Output the (X, Y) coordinate of the center of the cell containing the given text.  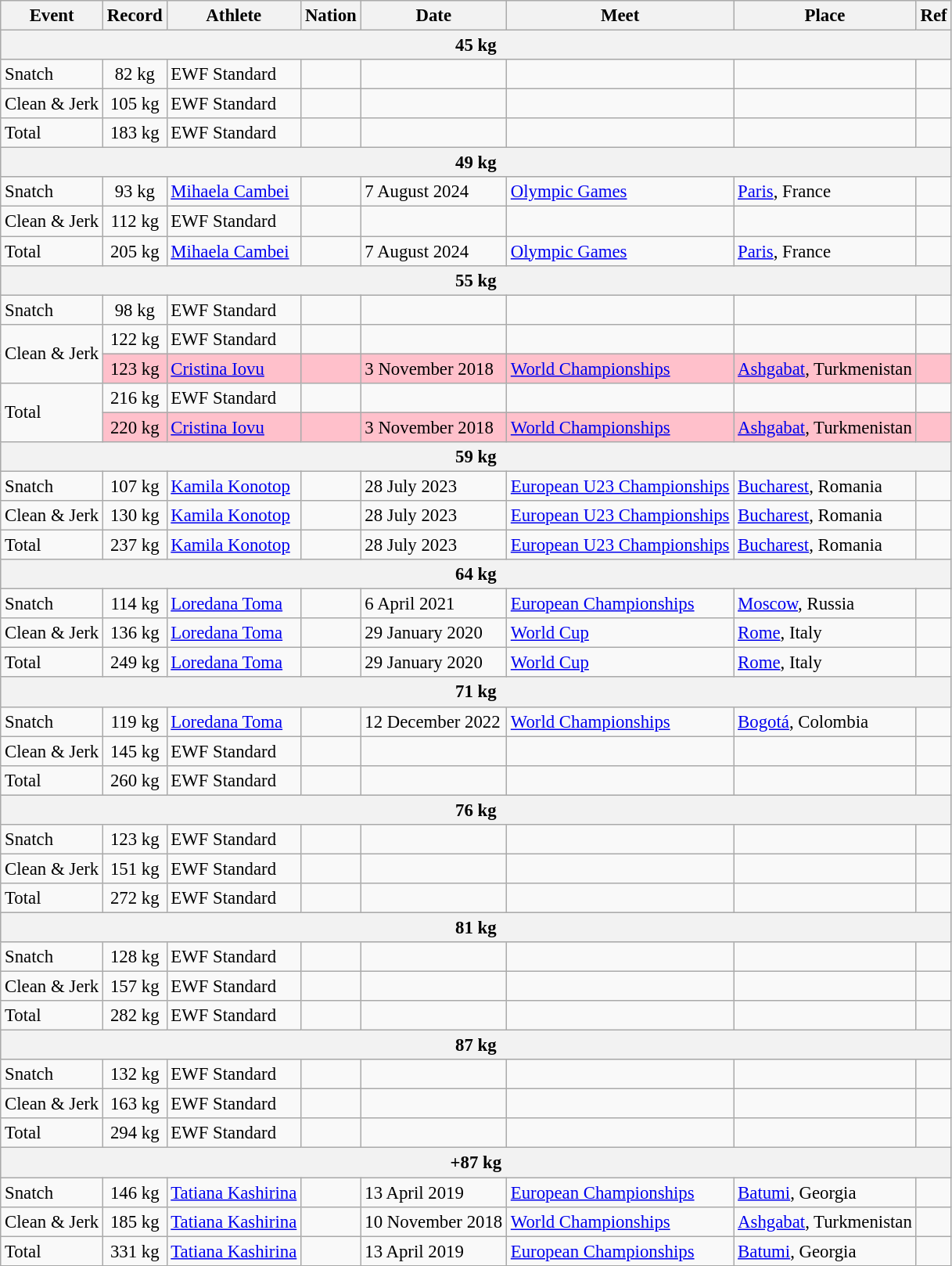
76 kg (476, 810)
49 kg (476, 163)
220 kg (135, 427)
185 kg (135, 1221)
112 kg (135, 221)
12 December 2022 (433, 721)
45 kg (476, 45)
132 kg (135, 1074)
151 kg (135, 869)
260 kg (135, 780)
122 kg (135, 339)
Moscow, Russia (824, 604)
272 kg (135, 898)
237 kg (135, 545)
107 kg (135, 486)
Bogotá, Colombia (824, 721)
87 kg (476, 1045)
10 November 2018 (433, 1221)
294 kg (135, 1134)
249 kg (135, 663)
183 kg (135, 133)
163 kg (135, 1104)
6 April 2021 (433, 604)
145 kg (135, 751)
Record (135, 16)
Ref (934, 16)
105 kg (135, 104)
Event (52, 16)
114 kg (135, 604)
Athlete (234, 16)
+87 kg (476, 1163)
216 kg (135, 398)
119 kg (135, 721)
128 kg (135, 957)
93 kg (135, 192)
59 kg (476, 457)
282 kg (135, 1016)
205 kg (135, 251)
71 kg (476, 692)
98 kg (135, 310)
Date (433, 16)
81 kg (476, 927)
136 kg (135, 633)
130 kg (135, 516)
82 kg (135, 74)
Nation (331, 16)
Place (824, 16)
Meet (620, 16)
331 kg (135, 1251)
55 kg (476, 280)
146 kg (135, 1192)
64 kg (476, 574)
157 kg (135, 987)
